Pinpoint the cell where the given text exists, returning its (X, Y) midpoint coordinate. 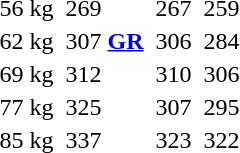
307 (174, 107)
307 GR (104, 41)
312 (104, 74)
306 (174, 41)
325 (104, 107)
310 (174, 74)
